Return the [x, y] coordinate for the center point of the cell that contains the specified text.  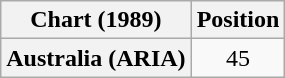
Chart (1989) [96, 20]
45 [238, 58]
Position [238, 20]
Australia (ARIA) [96, 58]
